Output the [X, Y] coordinate of the center of the cell containing the given text.  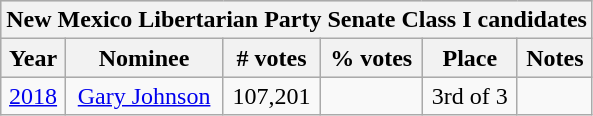
Place [470, 58]
% votes [371, 58]
Notes [554, 58]
3rd of 3 [470, 96]
Year [34, 58]
107,201 [272, 96]
# votes [272, 58]
Nominee [144, 58]
Gary Johnson [144, 96]
2018 [34, 96]
New Mexico Libertarian Party Senate Class I candidates [297, 20]
